Determine the (x, y) coordinate at the center of the cell enclosing the given text.  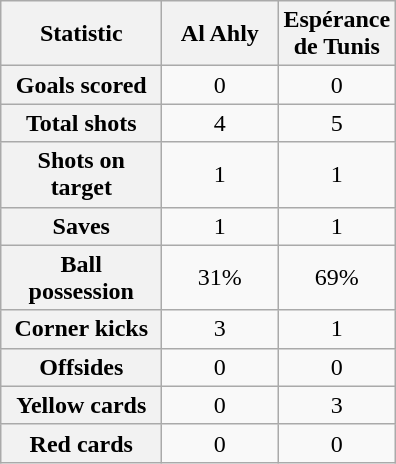
Goals scored (82, 85)
Shots on target (82, 174)
69% (337, 278)
Yellow cards (82, 405)
Al Ahly (220, 34)
31% (220, 278)
Corner kicks (82, 329)
Statistic (82, 34)
Saves (82, 226)
4 (220, 123)
Offsides (82, 367)
Espérance de Tunis (337, 34)
Red cards (82, 443)
Ball possession (82, 278)
Total shots (82, 123)
5 (337, 123)
